Identify which cell holds the provided text, then report its (x, y) central coordinate. 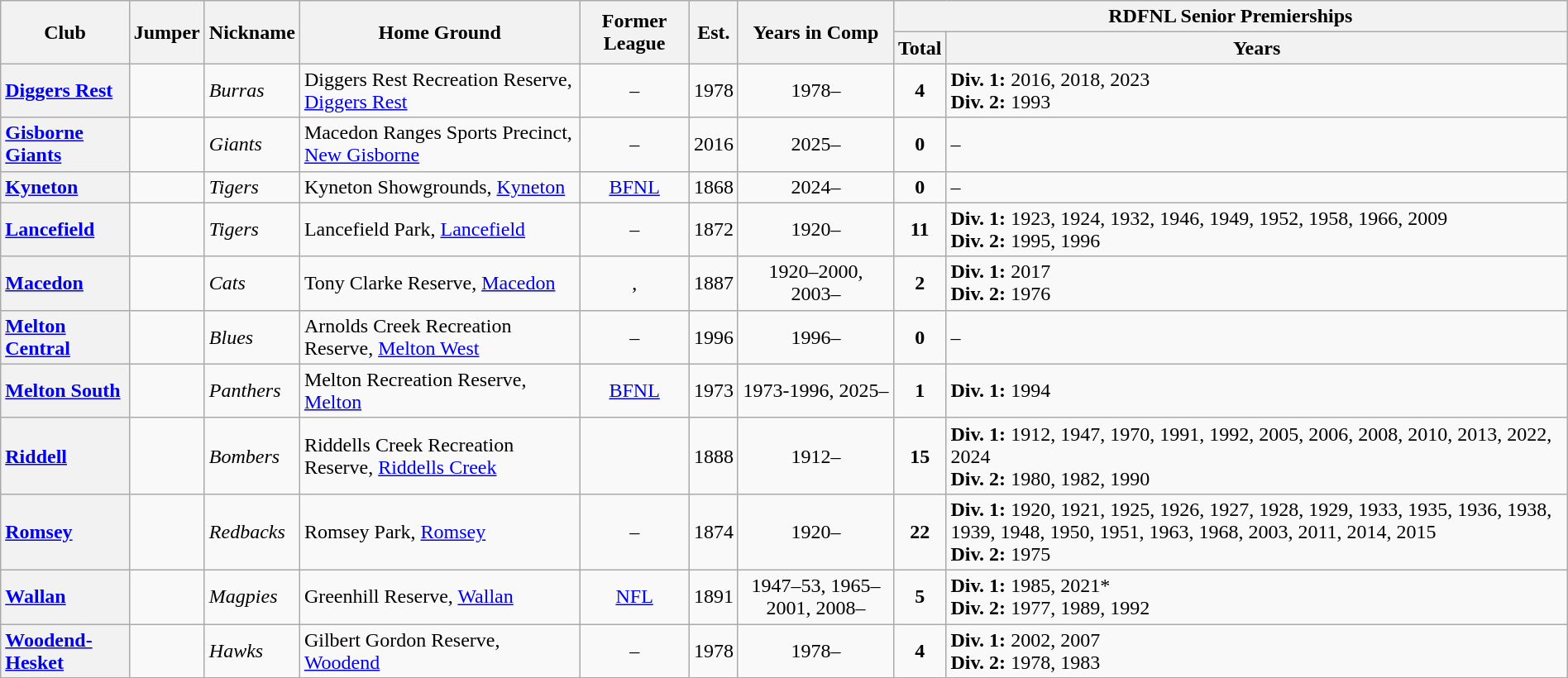
Bombers (251, 456)
Magpies (251, 597)
Est. (713, 32)
Romsey (65, 532)
Burras (251, 91)
Div. 1: 1985, 2021*Div. 2: 1977, 1989, 1992 (1257, 597)
Div. 1: 1994 (1257, 390)
1872 (713, 230)
1947–53, 1965–2001, 2008– (815, 597)
Greenhill Reserve, Wallan (440, 597)
Lancefield (65, 230)
Tony Clarke Reserve, Macedon (440, 283)
Div. 1: 2002, 2007Div. 2: 1978, 1983 (1257, 650)
5 (920, 597)
Nickname (251, 32)
Panthers (251, 390)
Cats (251, 283)
Riddell (65, 456)
Melton Recreation Reserve, Melton (440, 390)
Gilbert Gordon Reserve, Woodend (440, 650)
Diggers Rest Recreation Reserve, Diggers Rest (440, 91)
1996 (713, 337)
Kyneton (65, 187)
1912– (815, 456)
Riddells Creek Recreation Reserve, Riddells Creek (440, 456)
2016 (713, 144)
, (634, 283)
NFL (634, 597)
1973-1996, 2025– (815, 390)
Melton South (65, 390)
1973 (713, 390)
Div. 1: 2017Div. 2: 1976 (1257, 283)
11 (920, 230)
2024– (815, 187)
Macedon Ranges Sports Precinct, New Gisborne (440, 144)
Blues (251, 337)
Div. 1: 1923, 1924, 1932, 1946, 1949, 1952, 1958, 1966, 2009Div. 2: 1995, 1996 (1257, 230)
Jumper (167, 32)
Club (65, 32)
Years in Comp (815, 32)
2 (920, 283)
Redbacks (251, 532)
Div. 1: 1912, 1947, 1970, 1991, 1992, 2005, 2006, 2008, 2010, 2013, 2022, 2024Div. 2: 1980, 1982, 1990 (1257, 456)
2025– (815, 144)
1868 (713, 187)
Hawks (251, 650)
Former League (634, 32)
1891 (713, 597)
Romsey Park, Romsey (440, 532)
1887 (713, 283)
Years (1257, 48)
1 (920, 390)
15 (920, 456)
RDFNL Senior Premierships (1231, 17)
Kyneton Showgrounds, Kyneton (440, 187)
Div. 1: 2016, 2018, 2023Div. 2: 1993 (1257, 91)
1920–2000, 2003– (815, 283)
Gisborne Giants (65, 144)
Melton Central (65, 337)
Div. 1: 1920, 1921, 1925, 1926, 1927, 1928, 1929, 1933, 1935, 1936, 1938, 1939, 1948, 1950, 1951, 1963, 1968, 2003, 2011, 2014, 2015Div. 2: 1975 (1257, 532)
Diggers Rest (65, 91)
Lancefield Park, Lancefield (440, 230)
1996– (815, 337)
1888 (713, 456)
Home Ground (440, 32)
Wallan (65, 597)
Macedon (65, 283)
22 (920, 532)
1874 (713, 532)
Woodend-Hesket (65, 650)
Giants (251, 144)
Total (920, 48)
Arnolds Creek Recreation Reserve, Melton West (440, 337)
